Identify which cell holds the provided text, then report its (x, y) central coordinate. 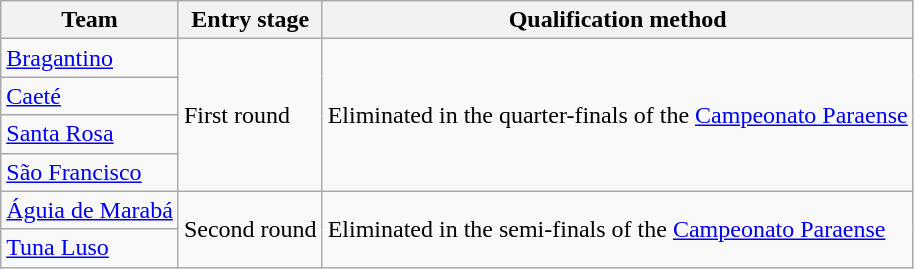
Team (90, 20)
Qualification method (618, 20)
Entry stage (250, 20)
Second round (250, 229)
Santa Rosa (90, 134)
Caeté (90, 96)
First round (250, 115)
Eliminated in the quarter-finals of the Campeonato Paraense (618, 115)
Bragantino (90, 58)
Tuna Luso (90, 248)
Águia de Marabá (90, 210)
São Francisco (90, 172)
Eliminated in the semi-finals of the Campeonato Paraense (618, 229)
